For the text-containing cell, return its midpoint in (x, y) coordinate format. 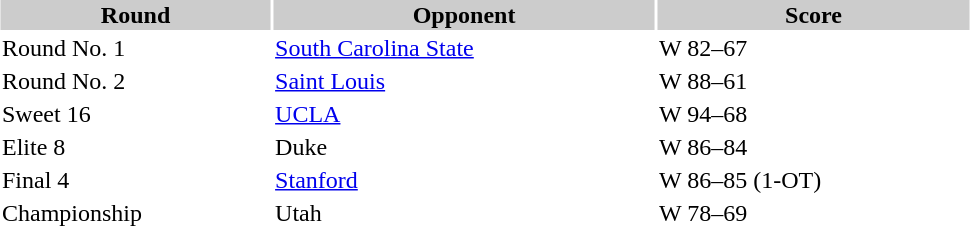
Score (813, 15)
W 86–85 (1-OT) (813, 180)
Stanford (464, 180)
UCLA (464, 114)
Duke (464, 147)
Round (135, 15)
Round No. 2 (135, 81)
Round No. 1 (135, 48)
Saint Louis (464, 81)
Opponent (464, 15)
Sweet 16 (135, 114)
W 82–67 (813, 48)
South Carolina State (464, 48)
W 88–61 (813, 81)
Final 4 (135, 180)
W 86–84 (813, 147)
Elite 8 (135, 147)
W 94–68 (813, 114)
